Scan for the cell matching the given text and deliver its (x, y) coordinate at center. 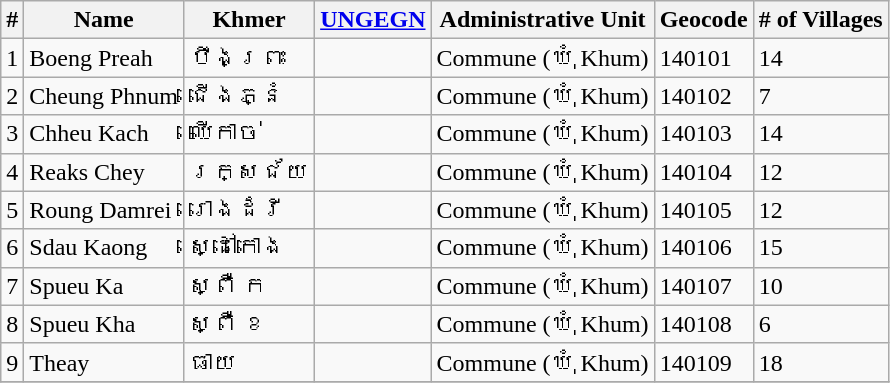
10 (820, 286)
# of Villages (820, 20)
Khmer (250, 20)
140105 (704, 210)
140109 (704, 362)
140103 (704, 134)
Spueu Ka (104, 286)
4 (12, 172)
Roung Damrei (104, 210)
140108 (704, 324)
UNGEGN (373, 20)
5 (12, 210)
ជើងភ្នំ (250, 96)
15 (820, 248)
ស្ពឺ ខ (250, 324)
9 (12, 362)
140104 (704, 172)
8 (12, 324)
# (12, 20)
Boeng Preah (104, 58)
ធាយ (250, 362)
Name (104, 20)
Theay (104, 362)
Cheung Phnum (104, 96)
បឹងព្រះ (250, 58)
ឈើកាច់ (250, 134)
140102 (704, 96)
2 (12, 96)
រោងដំរី (250, 210)
Chheu Kach (104, 134)
Reaks Chey (104, 172)
Geocode (704, 20)
Sdau Kaong (104, 248)
Spueu Kha (104, 324)
140106 (704, 248)
រក្សជ័យ (250, 172)
140101 (704, 58)
ស្ដៅកោង (250, 248)
Administrative Unit (542, 20)
1 (12, 58)
ស្ពឺ ក (250, 286)
140107 (704, 286)
3 (12, 134)
18 (820, 362)
